Extract the (x, y) coordinate from the center of the cell holding the provided text.  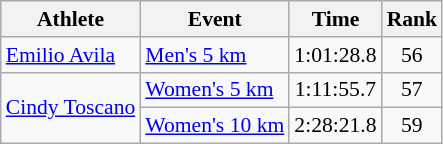
56 (412, 55)
Men's 5 km (214, 55)
Athlete (71, 19)
Event (214, 19)
Women's 10 km (214, 126)
1:11:55.7 (335, 90)
57 (412, 90)
2:28:21.8 (335, 126)
Cindy Toscano (71, 108)
Women's 5 km (214, 90)
59 (412, 126)
Time (335, 19)
Rank (412, 19)
1:01:28.8 (335, 55)
Emilio Avila (71, 55)
